Identify which cell holds the provided text, then report its (X, Y) central coordinate. 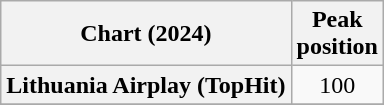
100 (337, 85)
Lithuania Airplay (TopHit) (146, 85)
Chart (2024) (146, 34)
Peakposition (337, 34)
